For the text-containing cell, return its midpoint in (x, y) coordinate format. 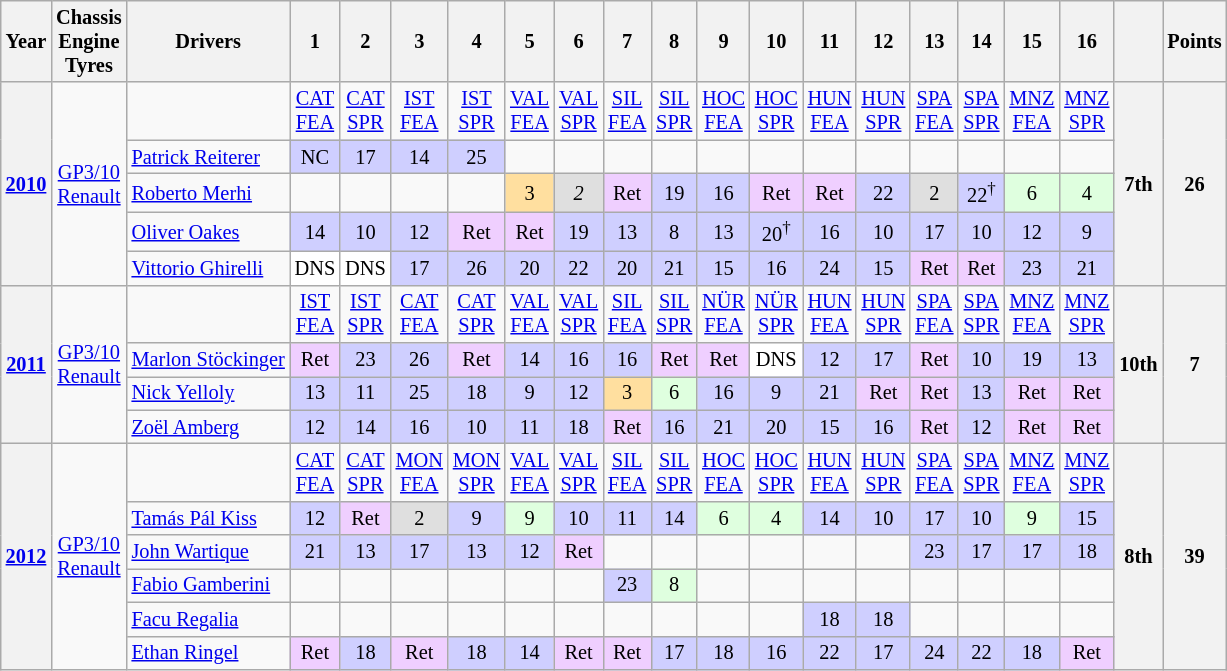
Oliver Oakes (208, 232)
Zoël Amberg (208, 427)
Ethan Ringel (208, 653)
8th (1138, 557)
Vittorio Ghirelli (208, 268)
22† (981, 192)
Facu Regalia (208, 619)
John Wartique (208, 552)
Drivers (208, 41)
NÜRFEA (724, 314)
2012 (26, 557)
MONSPR (476, 473)
Roberto Merhi (208, 192)
10th (1138, 364)
NÜRSPR (776, 314)
1 (315, 41)
Patrick Reiterer (208, 157)
39 (1195, 557)
Nick Yelloly (208, 393)
7th (1138, 184)
Marlon Stöckinger (208, 360)
NC (315, 157)
ChassisEngineTyres (88, 41)
5 (530, 41)
MONFEA (420, 473)
2011 (26, 364)
Year (26, 41)
2010 (26, 184)
20† (776, 232)
Points (1195, 41)
Tamás Pál Kiss (208, 518)
Fabio Gamberini (208, 585)
